Search for the cell housing the specified text and yield its [X, Y] center coordinate. 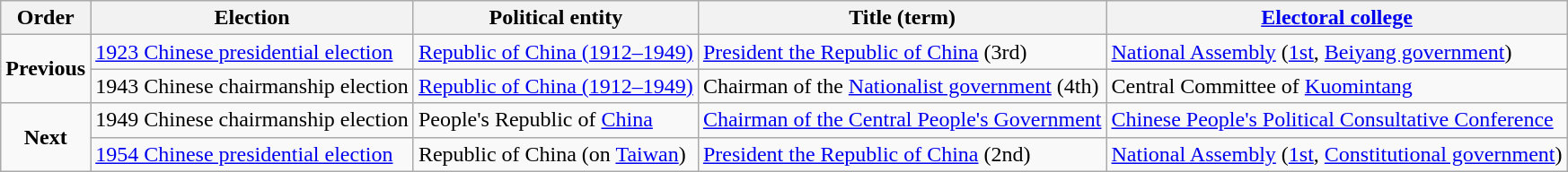
Previous [46, 69]
Chairman of the Central People's Government [902, 120]
President the Republic of China (2nd) [902, 154]
1954 Chinese presidential election [252, 154]
Next [46, 137]
1923 Chinese presidential election [252, 52]
People's Republic of China [555, 120]
1949 Chinese chairmanship election [252, 120]
Political entity [555, 18]
President the Republic of China (3rd) [902, 52]
National Assembly (1st, Constitutional government) [1336, 154]
Republic of China (on Taiwan) [555, 154]
Election [252, 18]
Electoral college [1336, 18]
1943 Chinese chairmanship election [252, 86]
Chinese People's Political Consultative Conference [1336, 120]
National Assembly (1st, Beiyang government) [1336, 52]
Chairman of the Nationalist government (4th) [902, 86]
Central Committee of Kuomintang [1336, 86]
Title (term) [902, 18]
Order [46, 18]
